Find where the given text appears and provide that cell's center as (X, Y) coordinate. 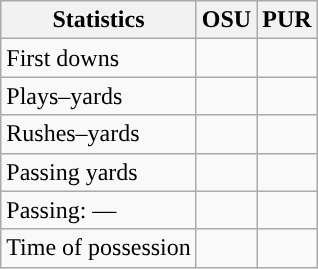
Passing yards (99, 172)
Passing: –– (99, 210)
Rushes–yards (99, 134)
PUR (287, 20)
Time of possession (99, 248)
OSU (226, 20)
First downs (99, 58)
Statistics (99, 20)
Plays–yards (99, 96)
